Return the [x, y] coordinate for the center point of the cell that contains the specified text.  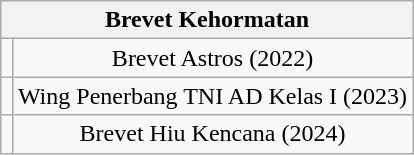
Brevet Kehormatan [206, 20]
Wing Penerbang TNI AD Kelas I (2023) [212, 96]
Brevet Hiu Kencana (2024) [212, 134]
Brevet Astros (2022) [212, 58]
